Pinpoint the cell where the given text exists, returning its [x, y] midpoint coordinate. 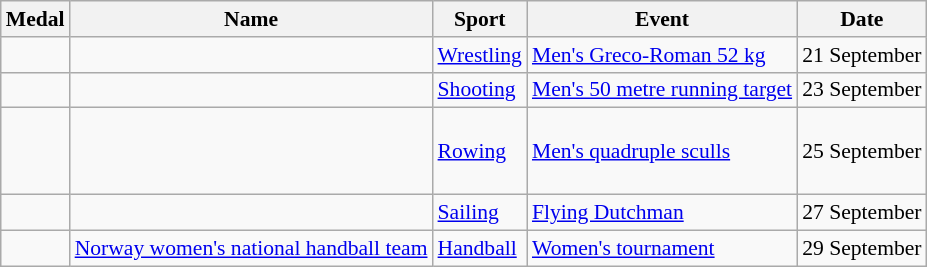
Men's Greco-Roman 52 kg [662, 55]
Flying Dutchman [662, 213]
Sailing [480, 213]
29 September [862, 248]
Men's 50 metre running target [662, 90]
Men's quadruple sculls [662, 152]
Name [252, 19]
27 September [862, 213]
Shooting [480, 90]
Wrestling [480, 55]
Event [662, 19]
23 September [862, 90]
21 September [862, 55]
Women's tournament [662, 248]
Sport [480, 19]
Date [862, 19]
25 September [862, 152]
Handball [480, 248]
Rowing [480, 152]
Norway women's national handball team [252, 248]
Medal [36, 19]
